Identify which cell holds the provided text, then report its (x, y) central coordinate. 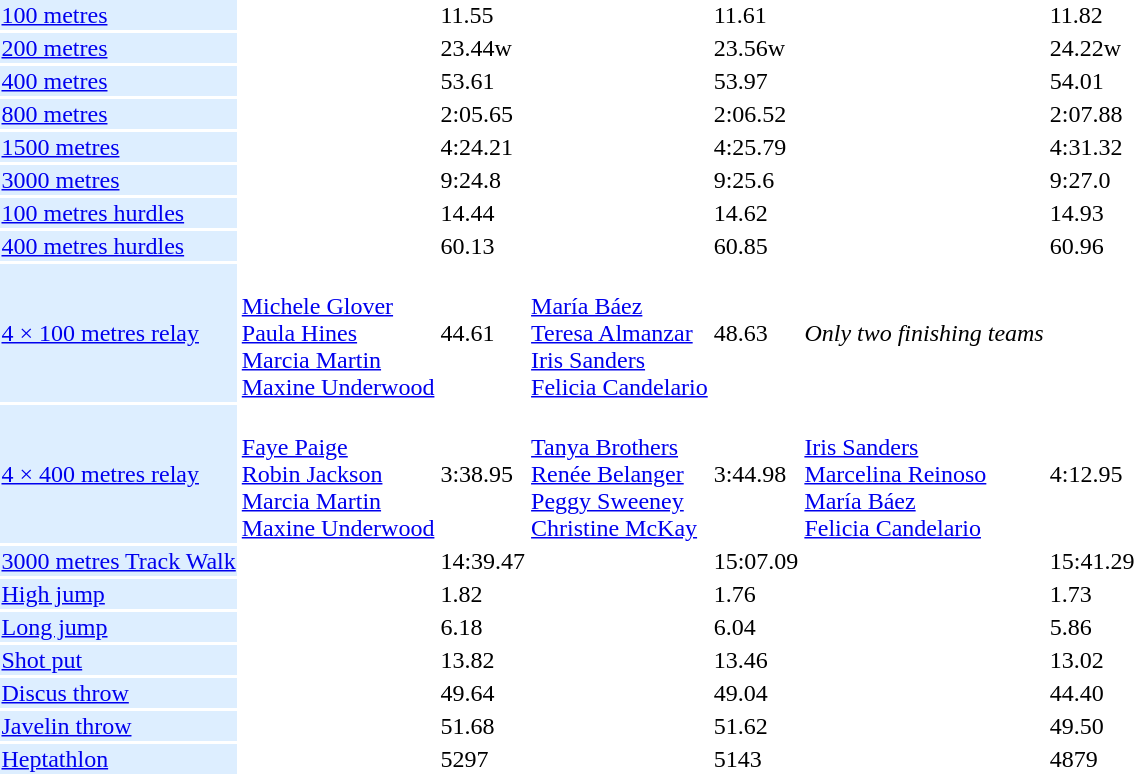
High jump (118, 594)
53.97 (756, 81)
800 metres (118, 114)
4 × 400 metres relay (118, 474)
3:44.98 (756, 474)
13.46 (756, 660)
3000 metres Track Walk (118, 561)
Tanya BrothersRenée BelangerPeggy SweeneyChristine McKay (620, 474)
14:39.47 (483, 561)
11.55 (483, 15)
2:05.65 (483, 114)
Shot put (118, 660)
23.44w (483, 48)
100 metres (118, 15)
200 metres (118, 48)
100 metres hurdles (118, 213)
Javelin throw (118, 726)
Long jump (118, 627)
51.62 (756, 726)
15:07.09 (756, 561)
14.62 (756, 213)
48.63 (756, 333)
3000 metres (118, 180)
4:24.21 (483, 147)
3:38.95 (483, 474)
Iris SandersMarcelina ReinosoMaría BáezFelicia Candelario (924, 474)
23.56w (756, 48)
400 metres hurdles (118, 246)
44.61 (483, 333)
49.64 (483, 693)
5297 (483, 759)
60.85 (756, 246)
6.04 (756, 627)
6.18 (483, 627)
14.44 (483, 213)
13.82 (483, 660)
9:24.8 (483, 180)
Only two finishing teams (924, 333)
4:25.79 (756, 147)
1.76 (756, 594)
9:25.6 (756, 180)
5143 (756, 759)
2:06.52 (756, 114)
1500 metres (118, 147)
51.68 (483, 726)
Heptathlon (118, 759)
Discus throw (118, 693)
49.04 (756, 693)
4 × 100 metres relay (118, 333)
1.82 (483, 594)
Michele GloverPaula HinesMarcia MartinMaxine Underwood (338, 333)
53.61 (483, 81)
11.61 (756, 15)
María BáezTeresa AlmanzarIris SandersFelicia Candelario (620, 333)
400 metres (118, 81)
Faye PaigeRobin JacksonMarcia MartinMaxine Underwood (338, 474)
60.13 (483, 246)
